Determine the [x, y] coordinate at the center of the cell enclosing the given text.  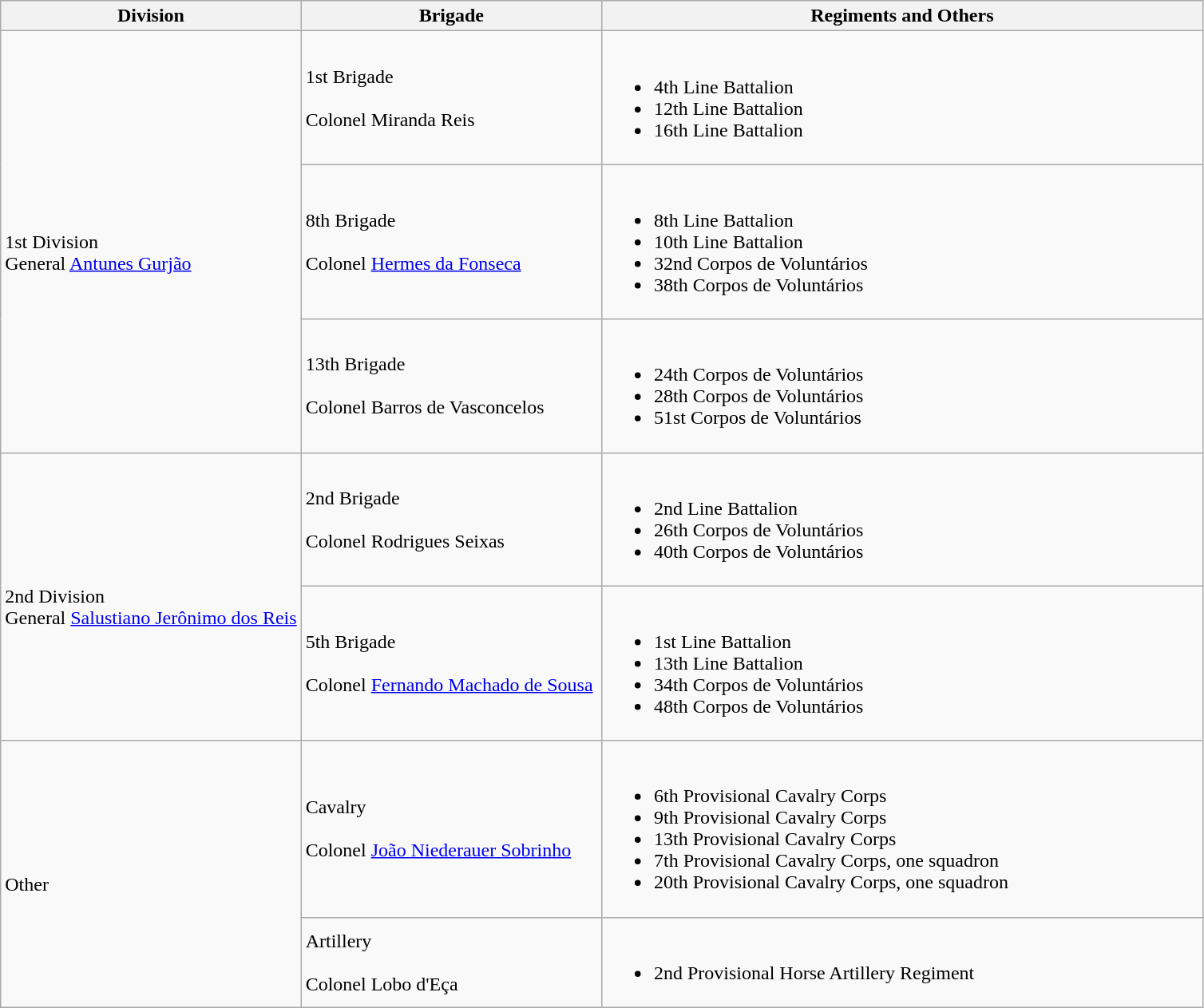
13th Brigade Colonel Barros de Vasconcelos [451, 386]
2nd Brigade Colonel Rodrigues Seixas [451, 519]
Regiments and Others [902, 16]
Artillery Colonel Lobo d'Eça [451, 963]
Division [151, 16]
8th Brigade Colonel Hermes da Fonseca [451, 242]
5th Brigade Colonel Fernando Machado de Sousa [451, 663]
Cavalry Colonel João Niederauer Sobrinho [451, 828]
8th Line Battalion10th Line Battalion32nd Corpos de Voluntários38th Corpos de Voluntários [902, 242]
2nd Provisional Horse Artillery Regiment [902, 963]
4th Line Battalion12th Line Battalion16th Line Battalion [902, 97]
1st Brigade Colonel Miranda Reis [451, 97]
2nd Line Battalion26th Corpos de Voluntários40th Corpos de Voluntários [902, 519]
1st Line Battalion13th Line Battalion34th Corpos de Voluntários48th Corpos de Voluntários [902, 663]
Brigade [451, 16]
Other [151, 874]
24th Corpos de Voluntários28th Corpos de Voluntários51st Corpos de Voluntários [902, 386]
2nd Division General Salustiano Jerônimo dos Reis [151, 597]
1st Division General Antunes Gurjão [151, 242]
